Find where the given text appears and provide that cell's center as [x, y] coordinate. 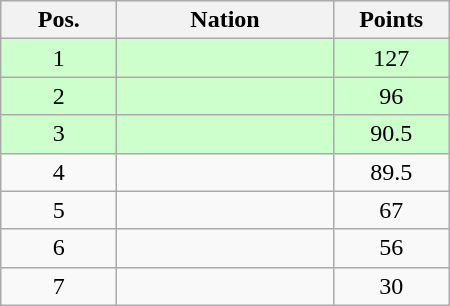
56 [391, 248]
67 [391, 210]
7 [59, 286]
90.5 [391, 134]
89.5 [391, 172]
30 [391, 286]
1 [59, 58]
3 [59, 134]
Pos. [59, 20]
2 [59, 96]
6 [59, 248]
5 [59, 210]
Nation [225, 20]
Points [391, 20]
4 [59, 172]
96 [391, 96]
127 [391, 58]
